Locate the cell with the specified text and output its (X, Y) center coordinate. 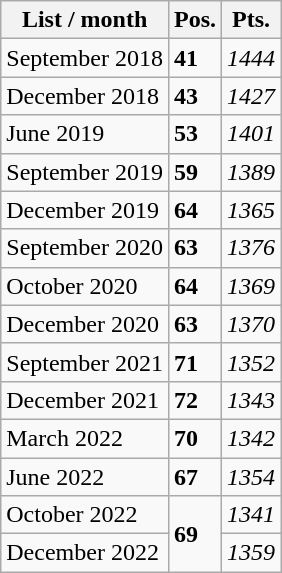
September 2021 (85, 362)
72 (194, 400)
December 2020 (85, 324)
69 (194, 534)
1352 (252, 362)
October 2022 (85, 515)
Pts. (252, 20)
September 2020 (85, 248)
December 2021 (85, 400)
September 2018 (85, 58)
1341 (252, 515)
53 (194, 134)
1342 (252, 438)
Pos. (194, 20)
October 2020 (85, 286)
43 (194, 96)
41 (194, 58)
1354 (252, 477)
1389 (252, 172)
1376 (252, 248)
September 2019 (85, 172)
71 (194, 362)
70 (194, 438)
1343 (252, 400)
1365 (252, 210)
1401 (252, 134)
List / month (85, 20)
59 (194, 172)
December 2019 (85, 210)
1369 (252, 286)
1427 (252, 96)
December 2022 (85, 553)
1359 (252, 553)
1444 (252, 58)
March 2022 (85, 438)
1370 (252, 324)
June 2022 (85, 477)
67 (194, 477)
June 2019 (85, 134)
December 2018 (85, 96)
